Capture the cell that displays the provided text and extract its (x, y) central coordinate. 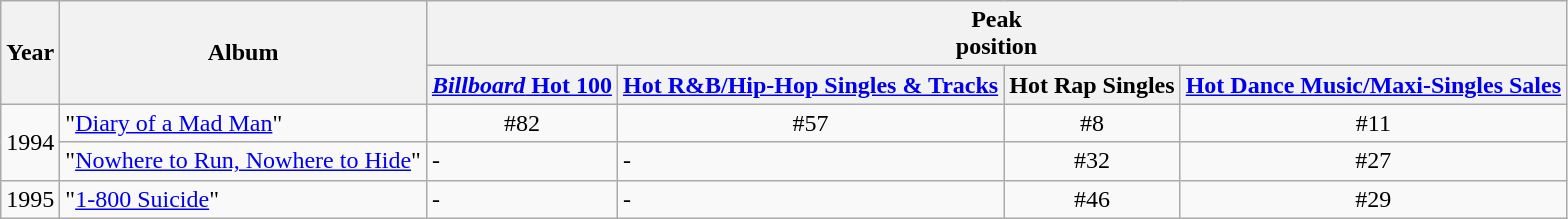
"1-800 Suicide" (244, 199)
#29 (1373, 199)
Hot R&B/Hip-Hop Singles & Tracks (810, 85)
#11 (1373, 123)
Hot Rap Singles (1092, 85)
1994 (30, 142)
1995 (30, 199)
#57 (810, 123)
Album (244, 52)
Billboard Hot 100 (522, 85)
#27 (1373, 161)
#82 (522, 123)
Hot Dance Music/Maxi-Singles Sales (1373, 85)
Year (30, 52)
"Diary of a Mad Man" (244, 123)
#46 (1092, 199)
#32 (1092, 161)
Peakposition (996, 34)
"Nowhere to Run, Nowhere to Hide" (244, 161)
#8 (1092, 123)
